Capture the cell that displays the provided text and extract its [X, Y] central coordinate. 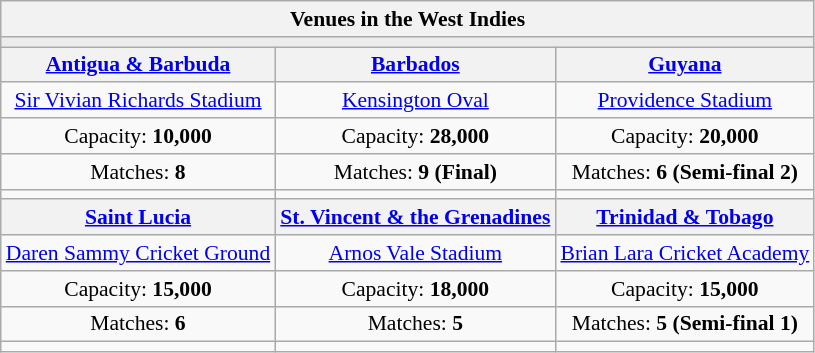
St. Vincent & the Grenadines [415, 218]
Matches: 8 [138, 172]
Venues in the West Indies [408, 19]
Barbados [415, 65]
Guyana [684, 65]
Providence Stadium [684, 101]
Matches: 9 (Final) [415, 172]
Capacity: 18,000 [415, 289]
Capacity: 20,000 [684, 136]
Matches: 6 [138, 324]
Kensington Oval [415, 101]
Sir Vivian Richards Stadium [138, 101]
Capacity: 28,000 [415, 136]
Saint Lucia [138, 218]
Matches: 5 [415, 324]
Matches: 6 (Semi-final 2) [684, 172]
Trinidad & Tobago [684, 218]
Matches: 5 (Semi-final 1) [684, 324]
Antigua & Barbuda [138, 65]
Brian Lara Cricket Academy [684, 253]
Arnos Vale Stadium [415, 253]
Capacity: 10,000 [138, 136]
Daren Sammy Cricket Ground [138, 253]
